Extract the [x, y] coordinate from the center of the cell holding the provided text.  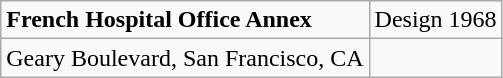
French Hospital Office Annex [185, 20]
Geary Boulevard, San Francisco, CA [185, 58]
Design 1968 [436, 20]
